Find where the given text appears and provide that cell's center as (x, y) coordinate. 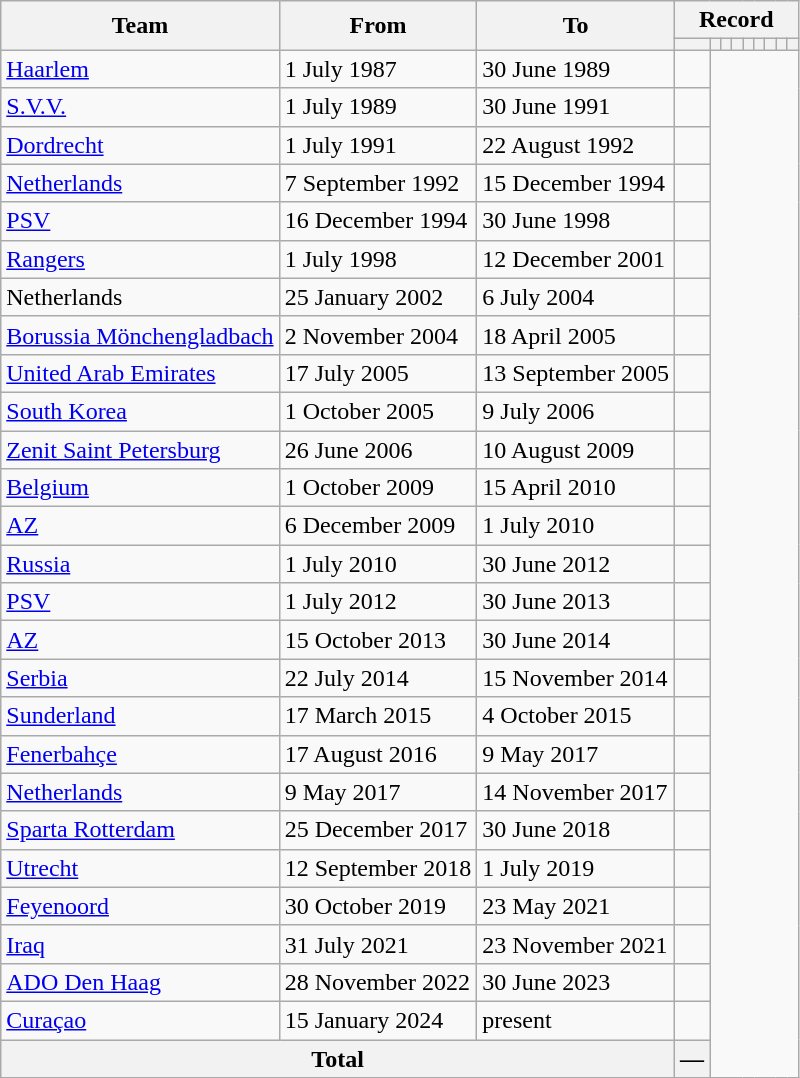
7 September 1992 (378, 183)
Zenit Saint Petersburg (140, 449)
1 July 1989 (378, 107)
30 June 2023 (576, 982)
22 July 2014 (378, 678)
28 November 2022 (378, 982)
15 April 2010 (576, 488)
26 June 2006 (378, 449)
Record (736, 20)
Sparta Rotterdam (140, 830)
S.V.V. (140, 107)
1 July 1998 (378, 259)
2 November 2004 (378, 335)
17 March 2015 (378, 716)
30 October 2019 (378, 906)
4 October 2015 (576, 716)
Utrecht (140, 868)
17 July 2005 (378, 373)
Dordrecht (140, 145)
1 July 2019 (576, 868)
23 November 2021 (576, 944)
17 August 2016 (378, 754)
6 December 2009 (378, 526)
1 October 2009 (378, 488)
9 July 2006 (576, 411)
22 August 1992 (576, 145)
To (576, 26)
15 October 2013 (378, 640)
Russia (140, 564)
23 May 2021 (576, 906)
30 June 1998 (576, 221)
Sunderland (140, 716)
16 December 1994 (378, 221)
present (576, 1020)
15 November 2014 (576, 678)
14 November 2017 (576, 792)
1 October 2005 (378, 411)
Total (338, 1059)
Team (140, 26)
From (378, 26)
Rangers (140, 259)
Feyenoord (140, 906)
Serbia (140, 678)
13 September 2005 (576, 373)
Fenerbahçe (140, 754)
Iraq (140, 944)
15 December 1994 (576, 183)
30 June 2012 (576, 564)
10 August 2009 (576, 449)
1 July 1991 (378, 145)
18 April 2005 (576, 335)
30 June 1991 (576, 107)
30 June 2013 (576, 602)
Borussia Mönchengladbach (140, 335)
Belgium (140, 488)
6 July 2004 (576, 297)
1 July 1987 (378, 69)
31 July 2021 (378, 944)
United Arab Emirates (140, 373)
Curaçao (140, 1020)
30 June 2018 (576, 830)
Haarlem (140, 69)
25 December 2017 (378, 830)
30 June 1989 (576, 69)
12 December 2001 (576, 259)
12 September 2018 (378, 868)
— (692, 1059)
1 July 2012 (378, 602)
25 January 2002 (378, 297)
ADO Den Haag (140, 982)
South Korea (140, 411)
30 June 2014 (576, 640)
15 January 2024 (378, 1020)
